Identify which cell holds the provided text, then report its [X, Y] central coordinate. 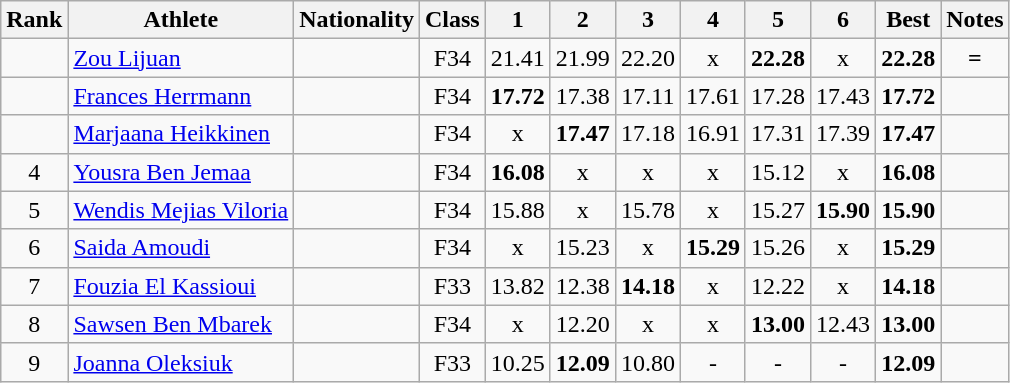
13.82 [518, 286]
Notes [975, 20]
Yousra Ben Jemaa [181, 172]
Athlete [181, 20]
9 [34, 362]
12.43 [844, 324]
15.78 [648, 210]
Fouzia El Kassioui [181, 286]
12.20 [582, 324]
Best [908, 20]
Rank [34, 20]
15.12 [778, 172]
15.27 [778, 210]
Sawsen Ben Mbarek [181, 324]
21.41 [518, 58]
17.18 [648, 134]
22.20 [648, 58]
17.11 [648, 96]
7 [34, 286]
12.38 [582, 286]
10.25 [518, 362]
Nationality [357, 20]
21.99 [582, 58]
8 [34, 324]
17.39 [844, 134]
2 [582, 20]
17.43 [844, 96]
15.26 [778, 248]
Marjaana Heikkinen [181, 134]
17.61 [712, 96]
17.31 [778, 134]
3 [648, 20]
Frances Herrmann [181, 96]
12.22 [778, 286]
= [975, 58]
10.80 [648, 362]
Zou Lijuan [181, 58]
15.88 [518, 210]
1 [518, 20]
Class [452, 20]
Wendis Mejias Viloria [181, 210]
17.38 [582, 96]
15.23 [582, 248]
Saida Amoudi [181, 248]
Joanna Oleksiuk [181, 362]
16.91 [712, 134]
17.28 [778, 96]
